Scan for the cell matching the given text and deliver its (x, y) coordinate at center. 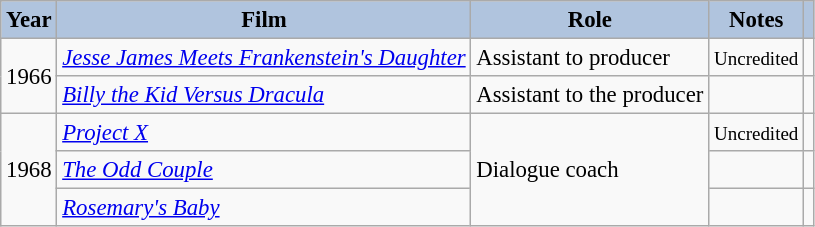
Notes (756, 20)
1966 (29, 76)
The Odd Couple (264, 170)
Project X (264, 133)
Year (29, 20)
Jesse James Meets Frankenstein's Daughter (264, 58)
Film (264, 20)
Dialogue coach (590, 170)
Assistant to producer (590, 58)
Role (590, 20)
1968 (29, 170)
Billy the Kid Versus Dracula (264, 95)
Rosemary's Baby (264, 208)
Assistant to the producer (590, 95)
